Return the [x, y] coordinate for the center point of the cell that contains the specified text.  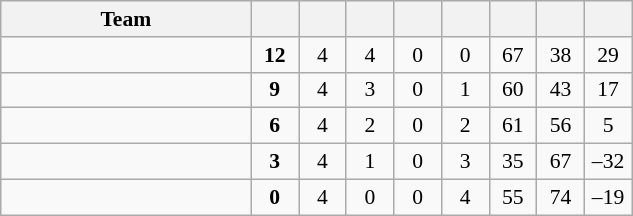
9 [275, 90]
61 [513, 126]
6 [275, 126]
–32 [608, 162]
–19 [608, 197]
Team [126, 19]
55 [513, 197]
38 [561, 55]
74 [561, 197]
29 [608, 55]
43 [561, 90]
35 [513, 162]
60 [513, 90]
5 [608, 126]
17 [608, 90]
56 [561, 126]
12 [275, 55]
